Scan for the cell matching the given text and deliver its [x, y] coordinate at center. 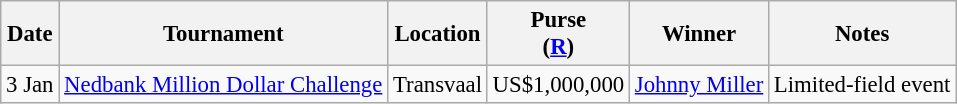
US$1,000,000 [558, 85]
Johnny Miller [700, 85]
Limited-field event [862, 85]
Location [438, 34]
Winner [700, 34]
Transvaal [438, 85]
Purse(R) [558, 34]
Notes [862, 34]
Nedbank Million Dollar Challenge [224, 85]
Date [30, 34]
3 Jan [30, 85]
Tournament [224, 34]
